Locate the cell with the specified text and output its (x, y) center coordinate. 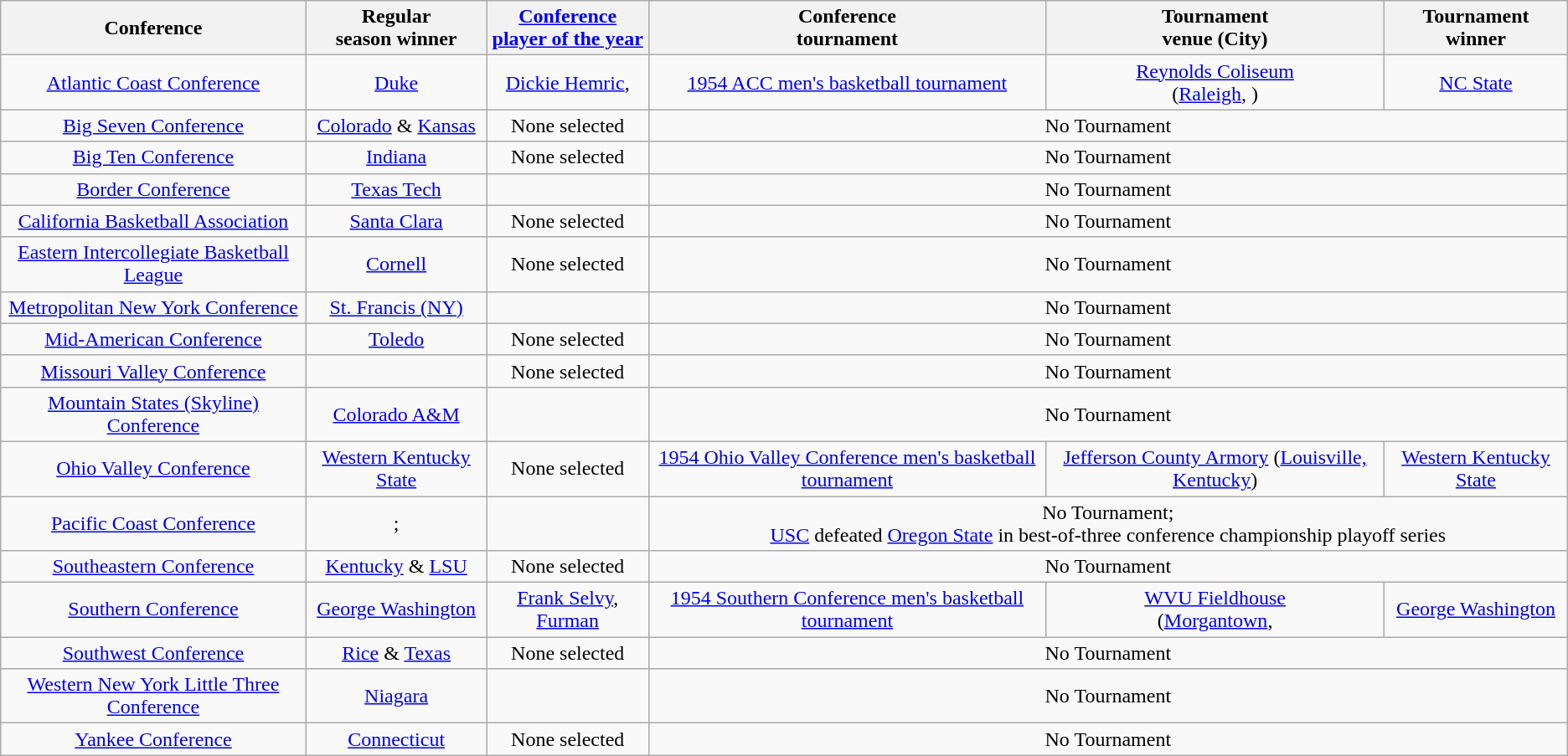
Border Conference (153, 189)
Frank Selvy, Furman (568, 609)
Jefferson County Armory (Louisville, Kentucky) (1215, 469)
Conference tournament (847, 28)
Atlantic Coast Conference (153, 82)
Niagara (396, 697)
California Basketball Association (153, 221)
Reynolds Coliseum(Raleigh, ) (1215, 82)
Mid-American Conference (153, 339)
1954 Ohio Valley Conference men's basketball tournament (847, 469)
St. Francis (NY) (396, 307)
Metropolitan New York Conference (153, 307)
Southwest Conference (153, 653)
Conference (153, 28)
Big Ten Conference (153, 157)
NC State (1476, 82)
Missouri Valley Conference (153, 371)
1954 Southern Conference men's basketball tournament (847, 609)
Regular season winner (396, 28)
Conference player of the year (568, 28)
No Tournament;USC defeated Oregon State in best-of-three conference championship playoff series (1107, 522)
Texas Tech (396, 189)
Dickie Hemric, (568, 82)
Toledo (396, 339)
Kentucky & LSU (396, 567)
WVU Fieldhouse(Morgantown, (1215, 609)
Ohio Valley Conference (153, 469)
Tournament winner (1476, 28)
Western New York Little Three Conference (153, 697)
1954 ACC men's basketball tournament (847, 82)
; (396, 522)
Santa Clara (396, 221)
Big Seven Conference (153, 126)
Cornell (396, 265)
Colorado & Kansas (396, 126)
Duke (396, 82)
Colorado A&M (396, 414)
Yankee Conference (153, 739)
Pacific Coast Conference (153, 522)
Rice & Texas (396, 653)
Eastern Intercollegiate Basketball League (153, 265)
Connecticut (396, 739)
Southeastern Conference (153, 567)
Indiana (396, 157)
Tournament venue (City) (1215, 28)
Southern Conference (153, 609)
Mountain States (Skyline) Conference (153, 414)
